Extract the (x, y) coordinate from the center of the cell holding the provided text.  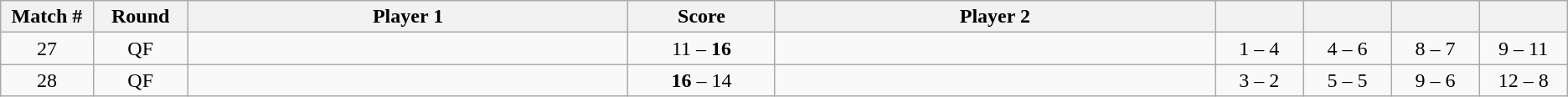
8 – 7 (1436, 48)
27 (47, 48)
16 – 14 (702, 80)
4 – 6 (1347, 48)
9 – 6 (1436, 80)
5 – 5 (1347, 80)
Player 1 (408, 17)
9 – 11 (1523, 48)
1 – 4 (1260, 48)
Match # (47, 17)
11 – 16 (702, 48)
3 – 2 (1260, 80)
Player 2 (995, 17)
Round (141, 17)
Score (702, 17)
12 – 8 (1523, 80)
28 (47, 80)
